For the text-containing cell, return its midpoint in (x, y) coordinate format. 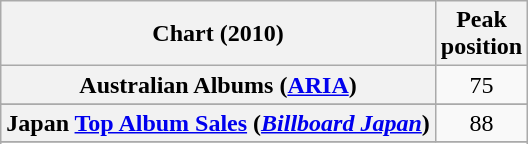
75 (481, 85)
Chart (2010) (218, 34)
88 (481, 123)
Japan Top Album Sales (Billboard Japan) (218, 123)
Australian Albums (ARIA) (218, 85)
Peakposition (481, 34)
